Identify which cell holds the provided text, then report its [x, y] central coordinate. 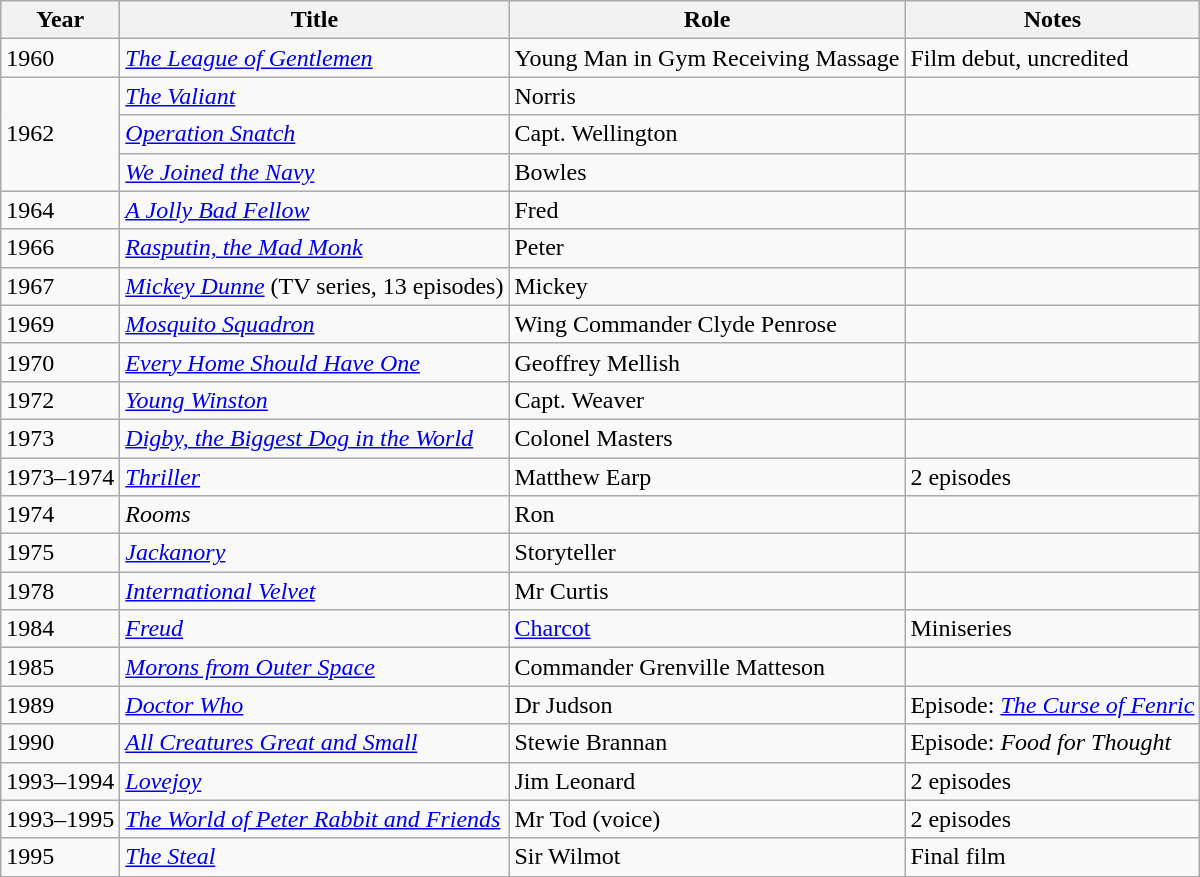
The World of Peter Rabbit and Friends [314, 819]
1967 [60, 286]
Wing Commander Clyde Penrose [707, 324]
1973 [60, 438]
Geoffrey Mellish [707, 362]
Young Winston [314, 400]
1995 [60, 857]
Ron [707, 515]
Digby, the Biggest Dog in the World [314, 438]
Commander Grenville Matteson [707, 667]
Charcot [707, 629]
Stewie Brannan [707, 743]
Doctor Who [314, 705]
1975 [60, 553]
Every Home Should Have One [314, 362]
Freud [314, 629]
Matthew Earp [707, 477]
Colonel Masters [707, 438]
Lovejoy [314, 781]
Peter [707, 248]
Film debut, uncredited [1052, 58]
Young Man in Gym Receiving Massage [707, 58]
Notes [1052, 20]
Bowles [707, 172]
The League of Gentlemen [314, 58]
1978 [60, 591]
Sir Wilmot [707, 857]
Norris [707, 96]
1964 [60, 210]
1973–1974 [60, 477]
International Velvet [314, 591]
1972 [60, 400]
Jim Leonard [707, 781]
Thriller [314, 477]
Mr Tod (voice) [707, 819]
Episode: Food for Thought [1052, 743]
Role [707, 20]
Year [60, 20]
1989 [60, 705]
Capt. Wellington [707, 134]
1984 [60, 629]
Capt. Weaver [707, 400]
1990 [60, 743]
1974 [60, 515]
1969 [60, 324]
All Creatures Great and Small [314, 743]
Miniseries [1052, 629]
The Steal [314, 857]
Mickey [707, 286]
Rasputin, the Mad Monk [314, 248]
Storyteller [707, 553]
Rooms [314, 515]
1993–1994 [60, 781]
1960 [60, 58]
1962 [60, 134]
Operation Snatch [314, 134]
1970 [60, 362]
Final film [1052, 857]
Dr Judson [707, 705]
Mickey Dunne (TV series, 13 episodes) [314, 286]
A Jolly Bad Fellow [314, 210]
Title [314, 20]
Fred [707, 210]
1985 [60, 667]
Morons from Outer Space [314, 667]
1966 [60, 248]
The Valiant [314, 96]
1993–1995 [60, 819]
Mosquito Squadron [314, 324]
Mr Curtis [707, 591]
Episode: The Curse of Fenric [1052, 705]
Jackanory [314, 553]
We Joined the Navy [314, 172]
